Pinpoint the cell where the given text exists, returning its (X, Y) midpoint coordinate. 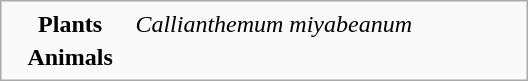
Animals (70, 57)
Plants (70, 24)
Callianthemum miyabeanum (326, 24)
